Search for the cell housing the specified text and yield its (X, Y) center coordinate. 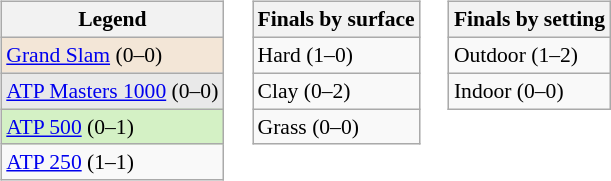
Clay (0–2) (336, 91)
Grass (0–0) (336, 127)
ATP Masters 1000 (0–0) (112, 91)
Indoor (0–0) (530, 91)
Grand Slam (0–0) (112, 55)
Finals by surface (336, 20)
Legend (112, 20)
ATP 250 (1–1) (112, 162)
Hard (1–0) (336, 55)
Outdoor (1–2) (530, 55)
Finals by setting (530, 20)
ATP 500 (0–1) (112, 127)
